For the text-containing cell, return its midpoint in (X, Y) coordinate format. 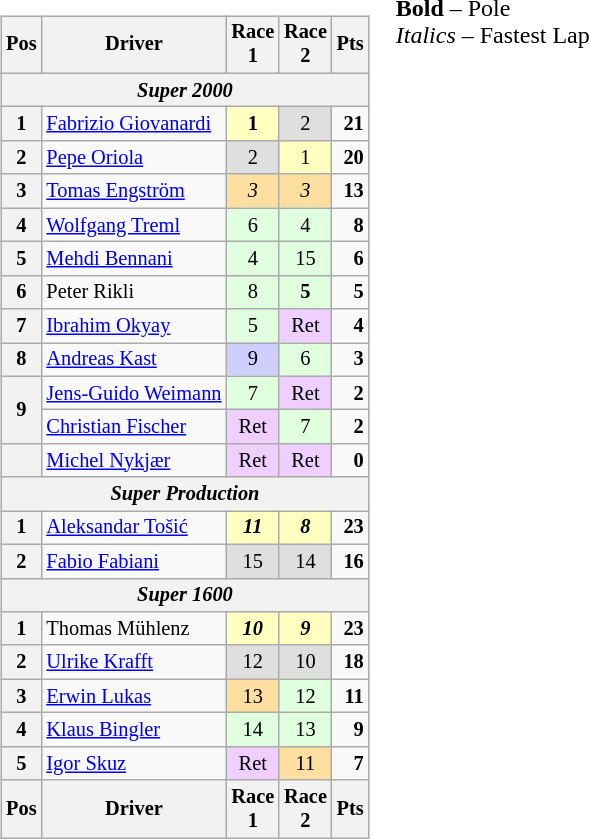
Tomas Engström (134, 191)
20 (350, 158)
Pepe Oriola (134, 158)
Igor Skuz (134, 763)
Fabrizio Giovanardi (134, 124)
Fabio Fabiani (134, 561)
Jens-Guido Weimann (134, 393)
21 (350, 124)
Klaus Bingler (134, 730)
Christian Fischer (134, 427)
0 (350, 461)
Super 1600 (184, 595)
Michel Nykjær (134, 461)
Super 2000 (184, 90)
Peter Rikli (134, 292)
16 (350, 561)
Thomas Mühlenz (134, 629)
Aleksandar Tošić (134, 528)
Wolfgang Treml (134, 225)
Ulrike Krafft (134, 662)
Andreas Kast (134, 360)
Mehdi Bennani (134, 259)
Erwin Lukas (134, 696)
Ibrahim Okyay (134, 326)
18 (350, 662)
Super Production (184, 494)
